Provide the [x, y] coordinate of the cell's center where the given text is located.  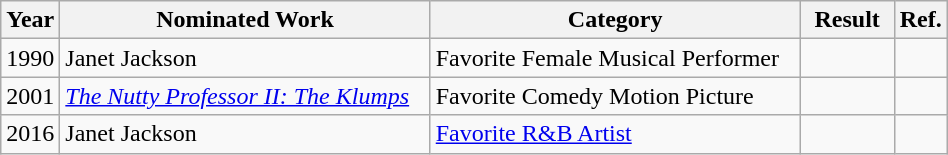
2001 [30, 96]
Ref. [920, 20]
Year [30, 20]
1990 [30, 58]
2016 [30, 134]
Category [615, 20]
Favorite Female Musical Performer [615, 58]
Result [847, 20]
Favorite Comedy Motion Picture [615, 96]
The Nutty Professor II: The Klumps [245, 96]
Favorite R&B Artist [615, 134]
Nominated Work [245, 20]
